From the cell containing the given text, extract its center point as [X, Y] coordinate. 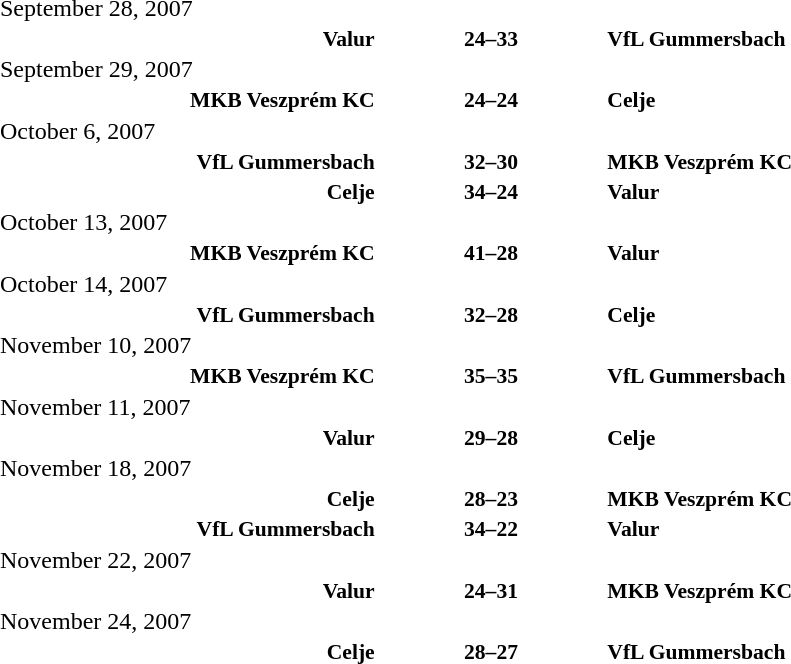
29–28 [492, 438]
32–30 [492, 162]
34–22 [492, 529]
32–28 [492, 314]
35–35 [492, 376]
34–24 [492, 192]
24–24 [492, 100]
41–28 [492, 253]
24–33 [492, 38]
24–31 [492, 590]
28–23 [492, 499]
